From the cell containing the given text, extract its center point as [X, Y] coordinate. 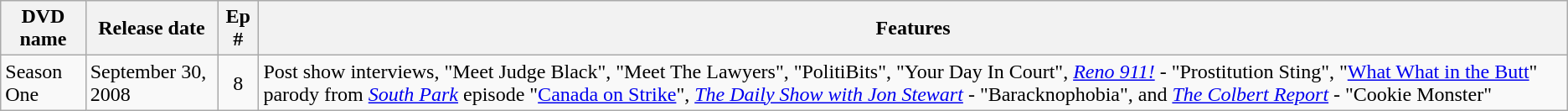
Features [913, 29]
Ep # [238, 29]
8 [238, 82]
Season One [44, 82]
September 30, 2008 [152, 82]
Release date [152, 29]
DVD name [44, 29]
